Return (x, y) of the center of cell containing provided text 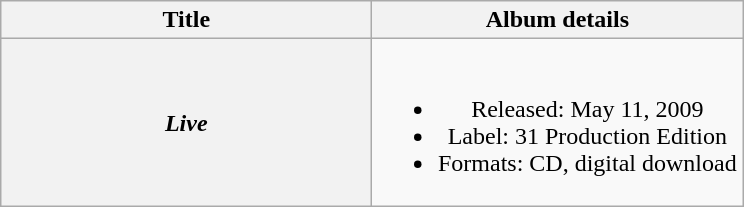
Title (186, 20)
Album details (558, 20)
Live (186, 122)
Released: May 11, 2009Label: 31 Production EditionFormats: CD, digital download (558, 122)
